Detect which cell encompasses the target text, then output its (x, y) center coordinate. 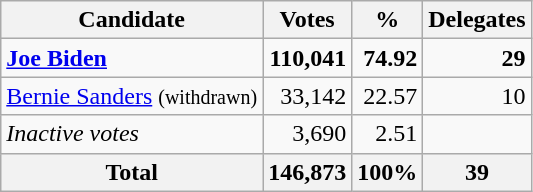
Joe Biden (132, 58)
100% (388, 172)
2.51 (388, 134)
% (388, 20)
110,041 (308, 58)
22.57 (388, 96)
Delegates (477, 20)
Bernie Sanders (withdrawn) (132, 96)
Votes (308, 20)
Total (132, 172)
10 (477, 96)
146,873 (308, 172)
Candidate (132, 20)
39 (477, 172)
29 (477, 58)
74.92 (388, 58)
Inactive votes (132, 134)
3,690 (308, 134)
33,142 (308, 96)
